Output the (X, Y) coordinate of the center of the cell containing the given text.  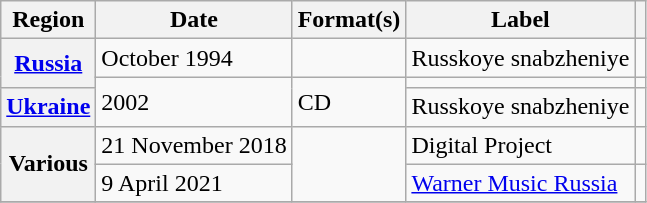
Various (48, 164)
2002 (194, 102)
CD (349, 102)
Russia (48, 64)
Format(s) (349, 20)
Label (520, 20)
Warner Music Russia (520, 183)
Ukraine (48, 107)
21 November 2018 (194, 145)
Date (194, 20)
Digital Project (520, 145)
9 April 2021 (194, 183)
October 1994 (194, 58)
Region (48, 20)
